Capture the cell that displays the provided text and extract its (X, Y) central coordinate. 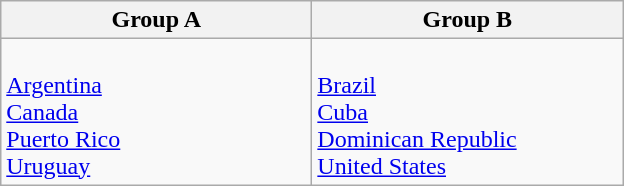
Argentina Canada Puerto Rico Uruguay (156, 112)
Group B (468, 20)
Brazil Cuba Dominican Republic United States (468, 112)
Group A (156, 20)
